Return the [X, Y] coordinate for the center point of the cell that contains the specified text.  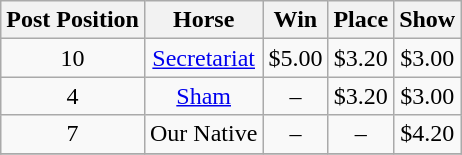
Secretariat [203, 58]
$5.00 [296, 58]
7 [73, 134]
Show [428, 20]
Win [296, 20]
Horse [203, 20]
4 [73, 96]
10 [73, 58]
$4.20 [428, 134]
Place [361, 20]
Our Native [203, 134]
Sham [203, 96]
Post Position [73, 20]
